Scan for the cell matching the given text and deliver its [x, y] coordinate at center. 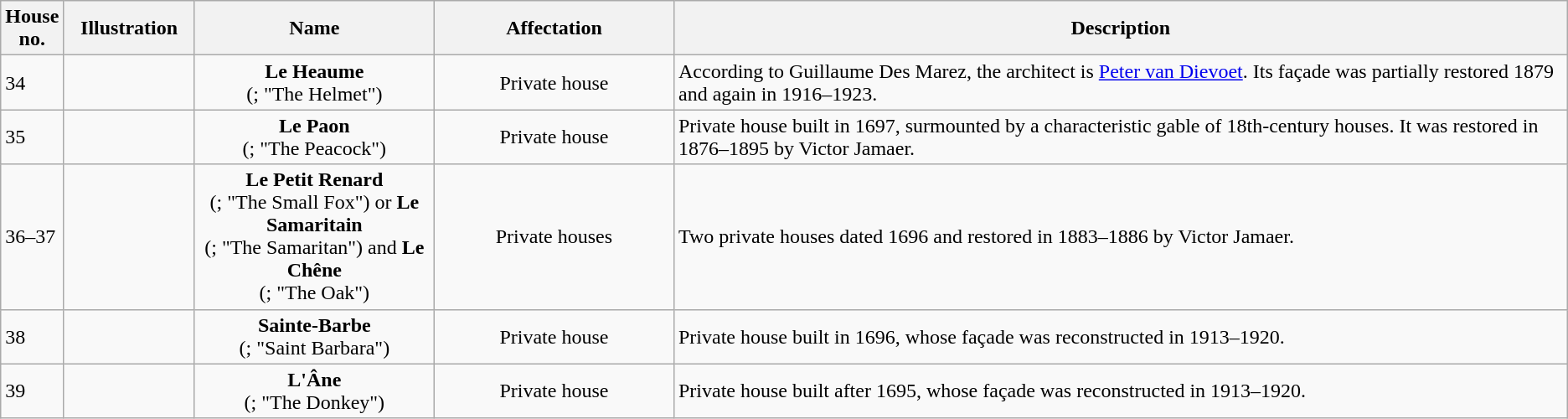
39 [32, 391]
38 [32, 337]
Private house built in 1697, surmounted by a characteristic gable of 18th-century houses. It was restored in 1876–1895 by Victor Jamaer. [1121, 137]
Private houses [554, 236]
Le Petit Renard(; "The Small Fox") or Le Samaritain(; "The Samaritan") and Le Chêne(; "The Oak") [314, 236]
Description [1121, 28]
35 [32, 137]
Two private houses dated 1696 and restored in 1883–1886 by Victor Jamaer. [1121, 236]
Private house built in 1696, whose façade was reconstructed in 1913–1920. [1121, 337]
Private house built after 1695, whose façade was reconstructed in 1913–1920. [1121, 391]
Le Heaume(; "The Helmet") [314, 82]
According to Guillaume Des Marez, the architect is Peter van Dievoet. Its façade was partially restored 1879 and again in 1916–1923. [1121, 82]
Affectation [554, 28]
Sainte-Barbe(; "Saint Barbara") [314, 337]
36–37 [32, 236]
Illustration [129, 28]
Le Paon(; "The Peacock") [314, 137]
34 [32, 82]
Houseno. [32, 28]
L'Âne(; "The Donkey") [314, 391]
Name [314, 28]
